Locate the cell with the specified text and output its [x, y] center coordinate. 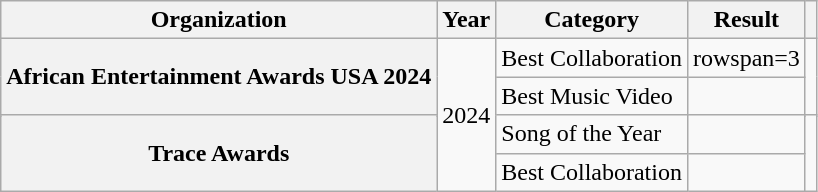
rowspan=3 [746, 58]
African Entertainment Awards USA 2024 [219, 77]
Result [746, 20]
Song of the Year [592, 134]
Category [592, 20]
Year [466, 20]
Organization [219, 20]
Trace Awards [219, 153]
2024 [466, 115]
Best Music Video [592, 96]
